From the cell containing the given text, extract its center point as (x, y) coordinate. 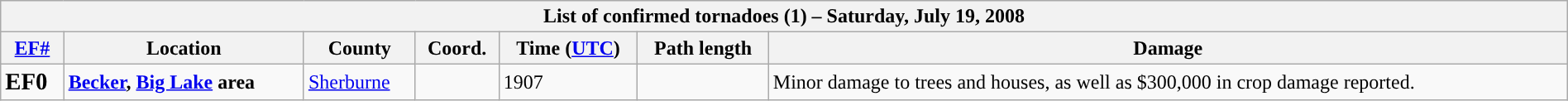
County (359, 48)
EF0 (32, 82)
Path length (703, 48)
Becker, Big Lake area (184, 82)
Coord. (457, 48)
1907 (568, 82)
Minor damage to trees and houses, as well as $300,000 in crop damage reported. (1168, 82)
EF# (32, 48)
Damage (1168, 48)
Time (UTC) (568, 48)
List of confirmed tornadoes (1) – Saturday, July 19, 2008 (784, 17)
Sherburne (359, 82)
Location (184, 48)
